Capture the cell that displays the provided text and extract its (x, y) central coordinate. 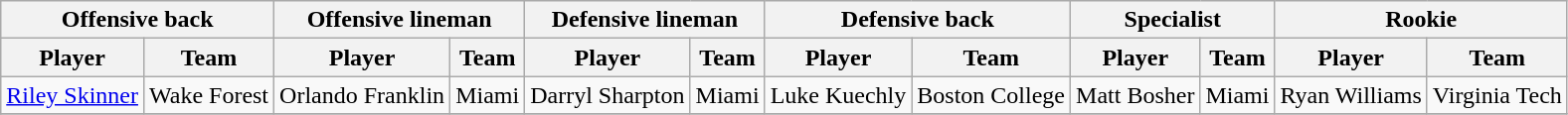
Offensive back (137, 20)
Ryan Williams (1350, 95)
Offensive lineman (400, 20)
Specialist (1173, 20)
Defensive back (917, 20)
Riley Skinner (73, 95)
Rookie (1421, 20)
Virginia Tech (1497, 95)
Defensive lineman (644, 20)
Wake Forest (209, 95)
Orlando Franklin (362, 95)
Boston College (991, 95)
Matt Bosher (1135, 95)
Luke Kuechly (838, 95)
Darryl Sharpton (608, 95)
